Return [x, y] of the center of cell containing provided text 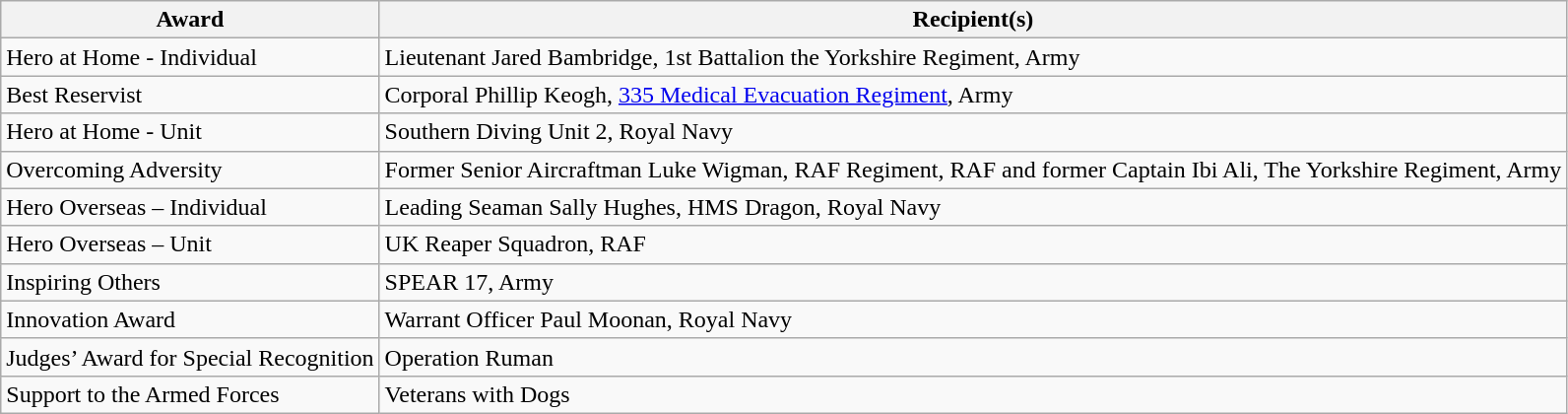
Recipient(s) [973, 20]
Hero Overseas – Unit [190, 244]
Hero Overseas – Individual [190, 207]
Inspiring Others [190, 282]
Corporal Phillip Keogh, 335 Medical Evacuation Regiment, Army [973, 95]
Support to the Armed Forces [190, 394]
UK Reaper Squadron, RAF [973, 244]
Veterans with Dogs [973, 394]
Award [190, 20]
Hero at Home - Unit [190, 132]
Operation Ruman [973, 357]
Warrant Officer Paul Moonan, Royal Navy [973, 319]
SPEAR 17, Army [973, 282]
Lieutenant Jared Bambridge, 1st Battalion the Yorkshire Regiment, Army [973, 57]
Southern Diving Unit 2, Royal Navy [973, 132]
Overcoming Adversity [190, 170]
Former Senior Aircraftman Luke Wigman, RAF Regiment, RAF and former Captain Ibi Ali, The Yorkshire Regiment, Army [973, 170]
Hero at Home - Individual [190, 57]
Judges’ Award for Special Recognition [190, 357]
Leading Seaman Sally Hughes, HMS Dragon, Royal Navy [973, 207]
Best Reservist [190, 95]
Innovation Award [190, 319]
